Return [x, y] of the center of cell containing provided text 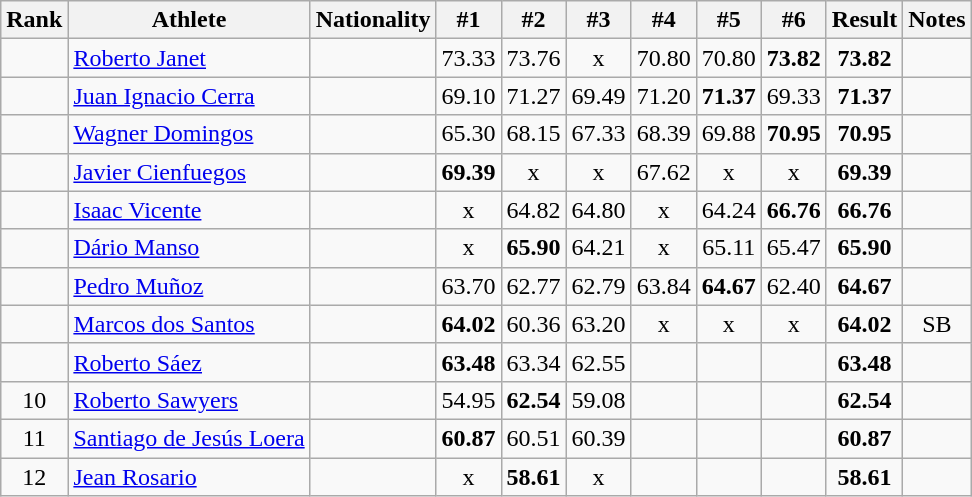
10 [34, 400]
73.76 [534, 58]
Rank [34, 20]
Notes [937, 20]
65.11 [728, 248]
Juan Ignacio Cerra [189, 96]
68.15 [534, 134]
67.33 [598, 134]
60.36 [534, 324]
71.27 [534, 96]
#2 [534, 20]
Athlete [189, 20]
65.30 [468, 134]
62.55 [598, 362]
Result [864, 20]
71.20 [664, 96]
Isaac Vicente [189, 210]
69.88 [728, 134]
60.39 [598, 438]
Jean Rosario [189, 477]
#5 [728, 20]
Roberto Sáez [189, 362]
11 [34, 438]
54.95 [468, 400]
73.33 [468, 58]
Javier Cienfuegos [189, 172]
Pedro Muñoz [189, 286]
#6 [794, 20]
64.24 [728, 210]
12 [34, 477]
64.21 [598, 248]
63.84 [664, 286]
62.77 [534, 286]
#1 [468, 20]
Dário Manso [189, 248]
62.40 [794, 286]
#3 [598, 20]
Marcos dos Santos [189, 324]
67.62 [664, 172]
#4 [664, 20]
64.80 [598, 210]
59.08 [598, 400]
Nationality [373, 20]
69.10 [468, 96]
63.20 [598, 324]
69.49 [598, 96]
Wagner Domingos [189, 134]
60.51 [534, 438]
Santiago de Jesús Loera [189, 438]
63.34 [534, 362]
68.39 [664, 134]
62.79 [598, 286]
Roberto Janet [189, 58]
63.70 [468, 286]
69.33 [794, 96]
64.82 [534, 210]
SB [937, 324]
Roberto Sawyers [189, 400]
65.47 [794, 248]
